From the cell containing the given text, extract its center point as [x, y] coordinate. 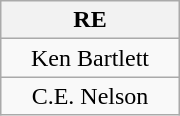
RE [90, 20]
Ken Bartlett [90, 58]
C.E. Nelson [90, 96]
